Locate the cell with the specified text and output its [X, Y] center coordinate. 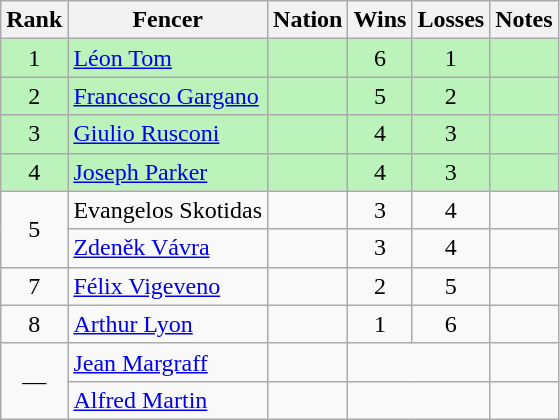
Giulio Rusconi [168, 134]
Losses [451, 20]
Francesco Gargano [168, 96]
Léon Tom [168, 58]
7 [34, 286]
Evangelos Skotidas [168, 210]
Zdeněk Vávra [168, 248]
8 [34, 324]
Rank [34, 20]
Nation [308, 20]
Alfred Martin [168, 400]
Joseph Parker [168, 172]
Félix Vigeveno [168, 286]
Jean Margraff [168, 362]
— [34, 381]
Notes [524, 20]
Fencer [168, 20]
Wins [380, 20]
Arthur Lyon [168, 324]
